Detect which cell encompasses the target text, then output its [x, y] center coordinate. 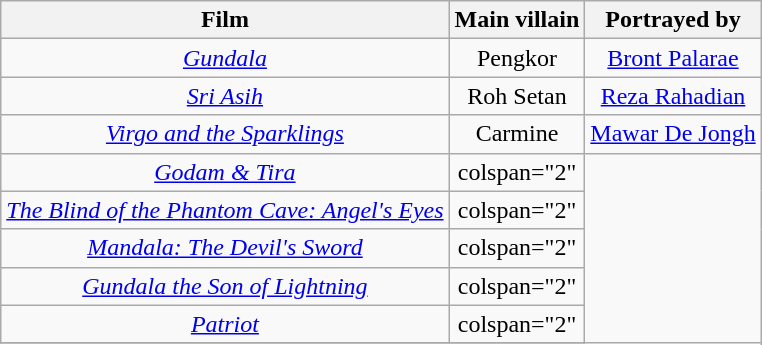
Main villain [517, 20]
Mandala: The Devil's Sword [225, 248]
Gundala the Son of Lightning [225, 286]
Patriot [225, 324]
Reza Rahadian [673, 96]
Mawar De Jongh [673, 134]
Roh Setan [517, 96]
The Blind of the Phantom Cave: Angel's Eyes [225, 210]
Carmine [517, 134]
Virgo and the Sparklings [225, 134]
Film [225, 20]
Pengkor [517, 58]
Gundala [225, 58]
Sri Asih [225, 96]
Portrayed by [673, 20]
Godam & Tira [225, 172]
Bront Palarae [673, 58]
